Pinpoint the cell where the given text exists, returning its [x, y] midpoint coordinate. 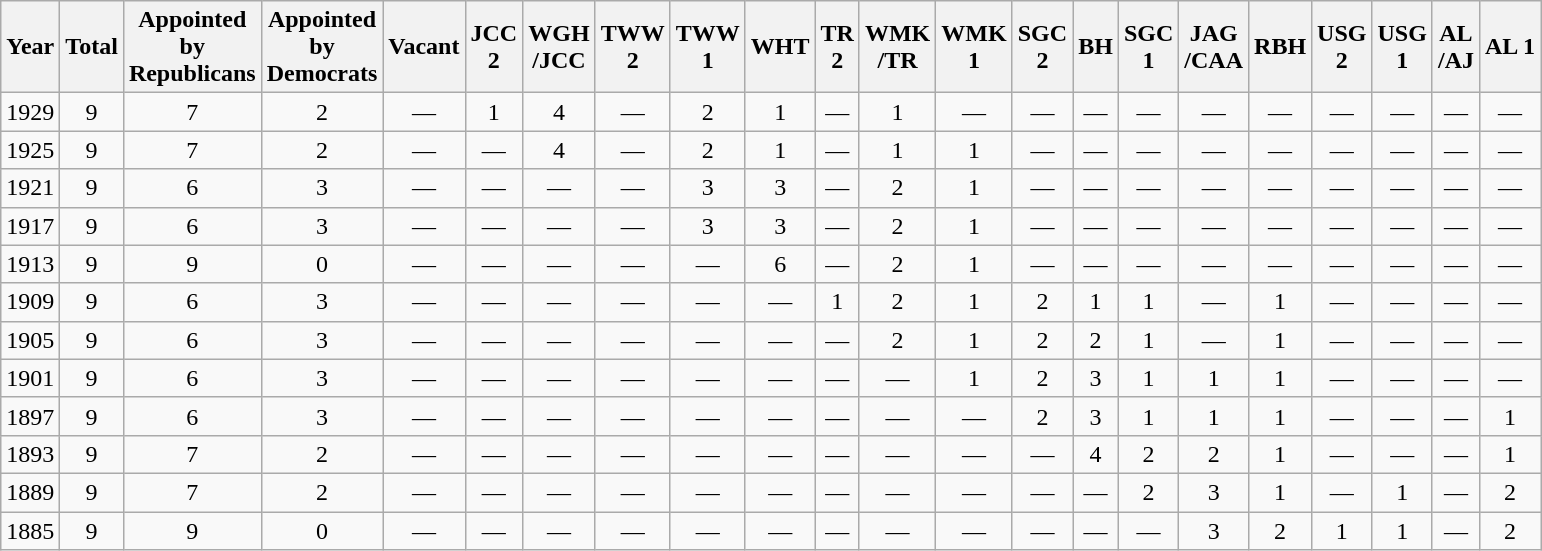
TWW2 [632, 47]
WMK1 [974, 47]
TWW1 [708, 47]
1893 [30, 454]
TR2 [837, 47]
BH [1096, 47]
USG 1 [1402, 47]
1889 [30, 492]
AL 1 [1510, 47]
RBH [1280, 47]
WMK/TR [897, 47]
AL /AJ [1456, 47]
1905 [30, 340]
WHT [780, 47]
1897 [30, 416]
1925 [30, 150]
1929 [30, 112]
SGC 2 [1042, 47]
1913 [30, 264]
SGC 1 [1148, 47]
1909 [30, 302]
JAG/CAA [1214, 47]
Total [92, 47]
Vacant [424, 47]
AppointedbyDemocrats [322, 47]
1885 [30, 531]
USG2 [1342, 47]
WGH/JCC [559, 47]
1901 [30, 378]
1921 [30, 188]
1917 [30, 226]
Year [30, 47]
AppointedbyRepublicans [192, 47]
JCC2 [494, 47]
